Locate the cell with the specified text and output its [X, Y] center coordinate. 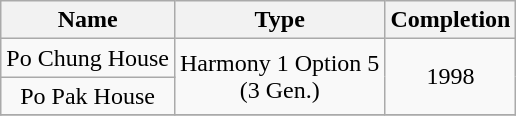
Name [88, 20]
Harmony 1 Option 5 (3 Gen.) [279, 77]
1998 [450, 77]
Po Chung House [88, 58]
Po Pak House [88, 96]
Completion [450, 20]
Type [279, 20]
